Find where the given text appears and provide that cell's center as (X, Y) coordinate. 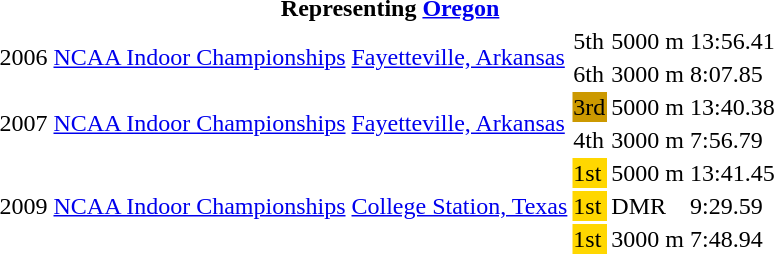
4th (590, 140)
3rd (590, 107)
5th (590, 41)
College Station, Texas (460, 206)
6th (590, 74)
DMR (648, 206)
